Identify which cell holds the provided text, then report its (X, Y) central coordinate. 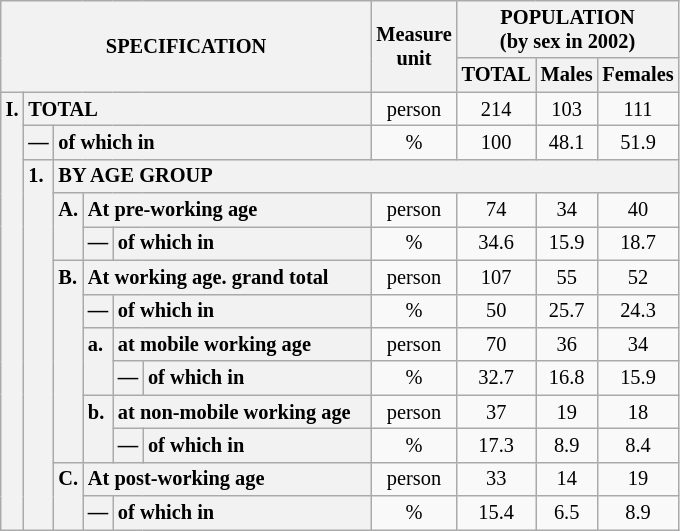
55 (567, 277)
40 (638, 210)
48.1 (567, 142)
37 (496, 412)
POPULATION (by sex in 2002) (568, 29)
Females (638, 75)
17.3 (496, 445)
52 (638, 277)
Males (567, 75)
1. (38, 344)
14 (567, 479)
8.4 (638, 445)
34.6 (496, 243)
51.9 (638, 142)
50 (496, 311)
32.7 (496, 378)
at non-mobile working age (242, 412)
18 (638, 412)
A. (68, 226)
At pre-working age (227, 210)
SPECIFICATION (186, 46)
74 (496, 210)
107 (496, 277)
Measure unit (414, 46)
100 (496, 142)
24.3 (638, 311)
6.5 (567, 513)
103 (567, 109)
15.4 (496, 513)
BY AGE GROUP (366, 176)
B. (68, 361)
111 (638, 109)
C. (68, 496)
I. (12, 311)
16.8 (567, 378)
36 (567, 344)
18.7 (638, 243)
At working age. grand total (227, 277)
At post-working age (227, 479)
at mobile working age (242, 344)
214 (496, 109)
70 (496, 344)
a. (98, 360)
25.7 (567, 311)
33 (496, 479)
b. (98, 428)
